Identify which cell holds the provided text, then report its (X, Y) central coordinate. 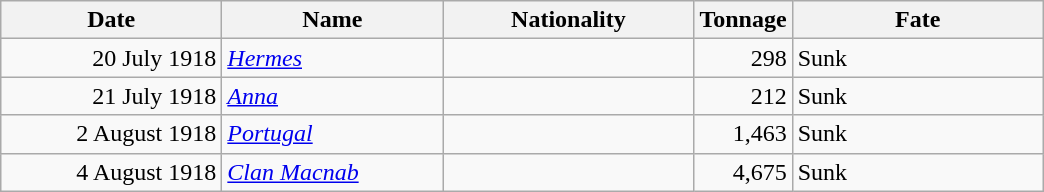
Anna (332, 96)
Date (112, 20)
Nationality (568, 20)
4,675 (743, 172)
21 July 1918 (112, 96)
1,463 (743, 134)
212 (743, 96)
Clan Macnab (332, 172)
Hermes (332, 58)
4 August 1918 (112, 172)
20 July 1918 (112, 58)
2 August 1918 (112, 134)
Fate (918, 20)
Portugal (332, 134)
Name (332, 20)
Tonnage (743, 20)
298 (743, 58)
